Provide the (x, y) coordinate of the cell's center where the given text is located.  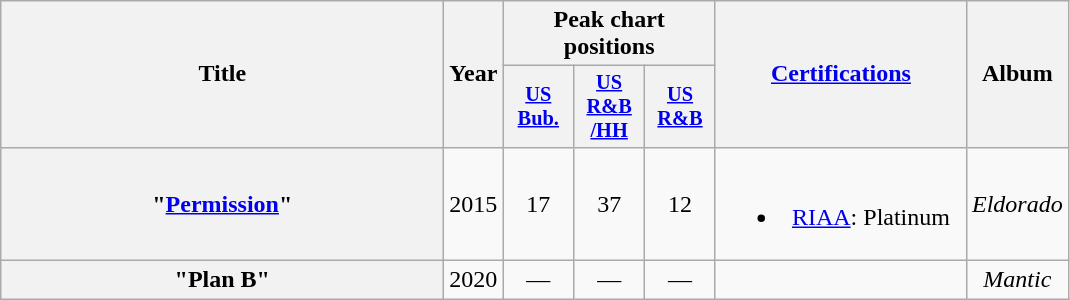
USBub. (538, 107)
Peak chart positions (610, 34)
Title (222, 74)
"Plan B" (222, 280)
17 (538, 204)
2015 (474, 204)
37 (610, 204)
Eldorado (1017, 204)
Year (474, 74)
RIAA: Platinum (840, 204)
"Permission" (222, 204)
Mantic (1017, 280)
12 (680, 204)
Album (1017, 74)
2020 (474, 280)
Certifications (840, 74)
USR&B (680, 107)
USR&B/HH (610, 107)
